Capture the cell that displays the provided text and extract its (X, Y) central coordinate. 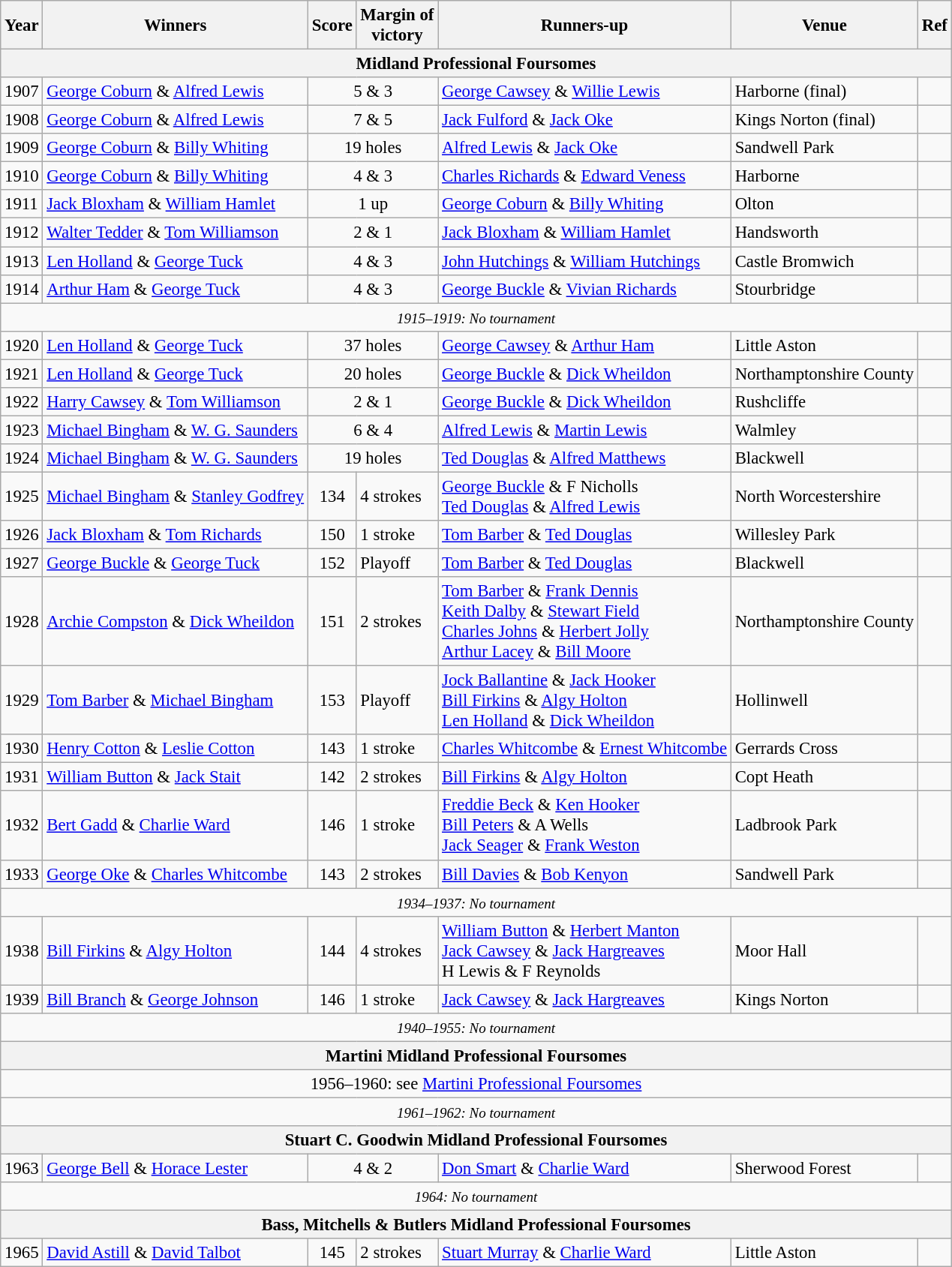
7 & 5 (372, 120)
Bill Davies & Bob Kenyon (585, 874)
1911 (22, 205)
Stuart Murray & Charlie Ward (585, 1253)
6 & 4 (372, 430)
Midland Professional Foursomes (476, 64)
Year (22, 26)
1 up (372, 205)
1925 (22, 497)
Alfred Lewis & Jack Oke (585, 148)
Rushcliffe (824, 402)
1913 (22, 261)
Margin ofvictory (398, 26)
150 (332, 535)
Harry Cawsey & Tom Williamson (176, 402)
William Button & Herbert MantonJack Cawsey & Jack HargreavesH Lewis & F Reynolds (585, 950)
Winners (176, 26)
Bass, Mitchells & Butlers Midland Professional Foursomes (476, 1225)
1931 (22, 777)
John Hutchings & William Hutchings (585, 261)
5 & 3 (372, 92)
Harborne (final) (824, 92)
Don Smart & Charlie Ward (585, 1169)
Archie Compston & Dick Wheildon (176, 621)
Michael Bingham & Stanley Godfrey (176, 497)
1926 (22, 535)
1932 (22, 826)
1907 (22, 92)
Sherwood Forest (824, 1169)
George Oke & Charles Whitcombe (176, 874)
1934–1937: No tournament (476, 902)
1912 (22, 233)
Castle Bromwich (824, 261)
1910 (22, 176)
1923 (22, 430)
1909 (22, 148)
1929 (22, 701)
David Astill & David Talbot (176, 1253)
Kings Norton (final) (824, 120)
Martini Midland Professional Foursomes (476, 1055)
George Buckle & Vivian Richards (585, 289)
1963 (22, 1169)
1930 (22, 749)
Stourbridge (824, 289)
1956–1960: see Martini Professional Foursomes (476, 1084)
1922 (22, 402)
Moor Hall (824, 950)
4 & 2 (372, 1169)
George Cawsey & Willie Lewis (585, 92)
1914 (22, 289)
George Bell & Horace Lester (176, 1169)
Handsworth (824, 233)
Walmley (824, 430)
George Cawsey & Arthur Ham (585, 345)
Bert Gadd & Charlie Ward (176, 826)
1928 (22, 621)
Freddie Beck & Ken HookerBill Peters & A WellsJack Seager & Frank Weston (585, 826)
William Button & Jack Stait (176, 777)
Ladbrook Park (824, 826)
152 (332, 563)
Score (332, 26)
142 (332, 777)
Olton (824, 205)
1924 (22, 458)
Ref (935, 26)
151 (332, 621)
Charles Whitcombe & Ernest Whitcombe (585, 749)
144 (332, 950)
134 (332, 497)
George Buckle & George Tuck (176, 563)
Jack Cawsey & Jack Hargreaves (585, 999)
Harborne (824, 176)
1961–1962: No tournament (476, 1112)
Tom Barber & Michael Bingham (176, 701)
Runners-up (585, 26)
Stuart C. Goodwin Midland Professional Foursomes (476, 1140)
Venue (824, 26)
1940–1955: No tournament (476, 1028)
Henry Cotton & Leslie Cotton (176, 749)
Willesley Park (824, 535)
Bill Branch & George Johnson (176, 999)
153 (332, 701)
20 holes (372, 374)
George Buckle & F NichollsTed Douglas & Alfred Lewis (585, 497)
Copt Heath (824, 777)
Jack Bloxham & Tom Richards (176, 535)
Arthur Ham & George Tuck (176, 289)
Jack Fulford & Jack Oke (585, 120)
145 (332, 1253)
Ted Douglas & Alfred Matthews (585, 458)
37 holes (372, 345)
1964: No tournament (476, 1196)
1965 (22, 1253)
Gerrards Cross (824, 749)
North Worcestershire (824, 497)
1927 (22, 563)
1920 (22, 345)
Jock Ballantine & Jack HookerBill Firkins & Algy HoltonLen Holland & Dick Wheildon (585, 701)
1908 (22, 120)
1939 (22, 999)
1921 (22, 374)
Alfred Lewis & Martin Lewis (585, 430)
Hollinwell (824, 701)
1938 (22, 950)
1933 (22, 874)
Kings Norton (824, 999)
Charles Richards & Edward Veness (585, 176)
Tom Barber & Frank DennisKeith Dalby & Stewart FieldCharles Johns & Herbert JollyArthur Lacey & Bill Moore (585, 621)
Walter Tedder & Tom Williamson (176, 233)
1915–1919: No tournament (476, 317)
